Locate the cell with the specified text and output its (x, y) center coordinate. 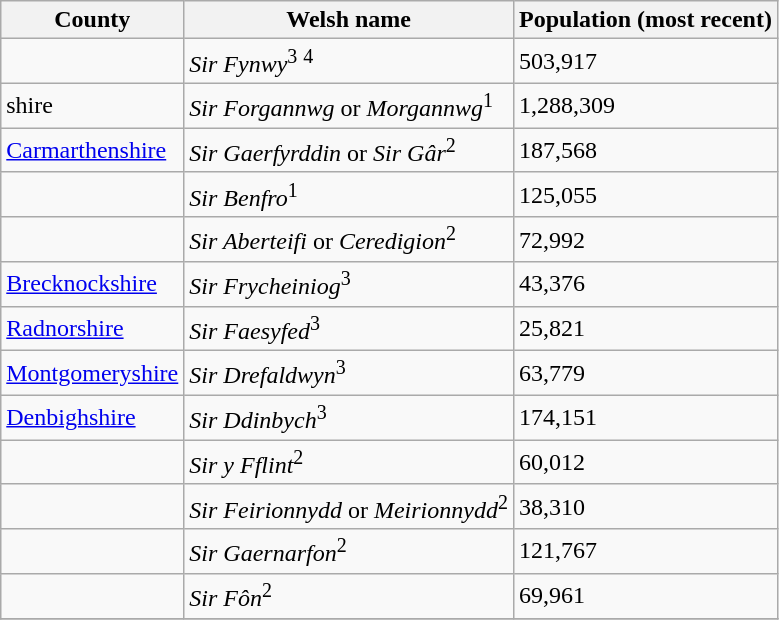
Sir Gaerfyrddin or Sir Gâr2 (349, 150)
Denbighshire (92, 418)
63,779 (645, 374)
25,821 (645, 328)
Sir Benfro1 (349, 194)
Sir Ddinbych3 (349, 418)
Welsh name (349, 20)
187,568 (645, 150)
Sir Faesyfed3 (349, 328)
Carmarthenshire (92, 150)
174,151 (645, 418)
Sir y Fflint2 (349, 462)
121,767 (645, 552)
Population (most recent) (645, 20)
Sir Fôn2 (349, 596)
69,961 (645, 596)
Sir Forgannwg or Morgannwg1 (349, 106)
Brecknockshire (92, 284)
Sir Gaernarfon2 (349, 552)
125,055 (645, 194)
38,310 (645, 506)
Radnorshire (92, 328)
Sir Feirionnydd or Meirionnydd2 (349, 506)
1,288,309 (645, 106)
503,917 (645, 62)
Montgomeryshire (92, 374)
County (92, 20)
shire (92, 106)
60,012 (645, 462)
43,376 (645, 284)
72,992 (645, 240)
Sir Fynwy3 4 (349, 62)
Sir Frycheiniog3 (349, 284)
Sir Drefaldwyn3 (349, 374)
Sir Aberteifi or Ceredigion2 (349, 240)
